Pinpoint the cell where the given text exists, returning its (x, y) midpoint coordinate. 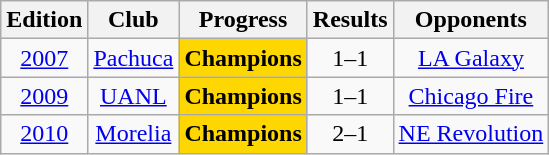
Progress (243, 20)
Club (134, 20)
Opponents (471, 20)
Pachuca (134, 58)
2009 (44, 96)
NE Revolution (471, 134)
2007 (44, 58)
2–1 (350, 134)
Morelia (134, 134)
UANL (134, 96)
Edition (44, 20)
Chicago Fire (471, 96)
LA Galaxy (471, 58)
2010 (44, 134)
Results (350, 20)
